Pinpoint the cell where the given text exists, returning its [x, y] midpoint coordinate. 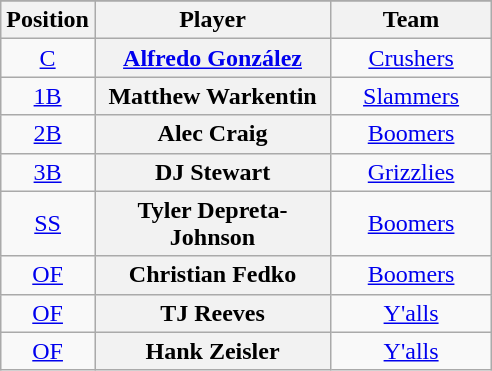
DJ Stewart [212, 172]
3B [48, 172]
Christian Fedko [212, 275]
SS [48, 224]
Alec Craig [212, 134]
Player [212, 20]
1B [48, 96]
Alfredo González [212, 58]
Grizzlies [412, 172]
Crushers [412, 58]
Slammers [412, 96]
Tyler Depreta-Johnson [212, 224]
2B [48, 134]
Position [48, 20]
TJ Reeves [212, 313]
Matthew Warkentin [212, 96]
C [48, 58]
Hank Zeisler [212, 351]
Team [412, 20]
